Provide the (x, y) coordinate of the cell's center where the given text is located.  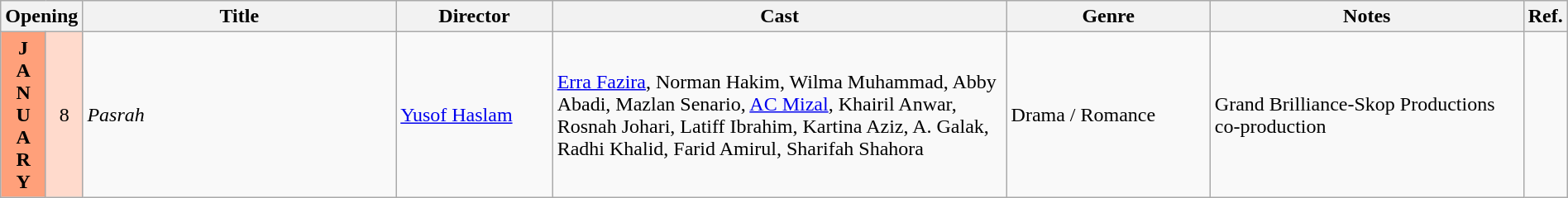
Pasrah (240, 115)
JANUARY (23, 115)
8 (64, 115)
Ref. (1545, 16)
Opening (41, 16)
Director (475, 16)
Drama / Romance (1108, 115)
Notes (1366, 16)
Cast (779, 16)
Title (240, 16)
Genre (1108, 16)
Yusof Haslam (475, 115)
Grand Brilliance-Skop Productions co-production (1366, 115)
